Find where the given text appears and provide that cell's center as [x, y] coordinate. 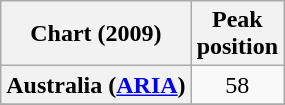
Chart (2009) [96, 34]
Peakposition [237, 34]
Australia (ARIA) [96, 85]
58 [237, 85]
